Extract the (x, y) coordinate from the center of the cell holding the provided text.  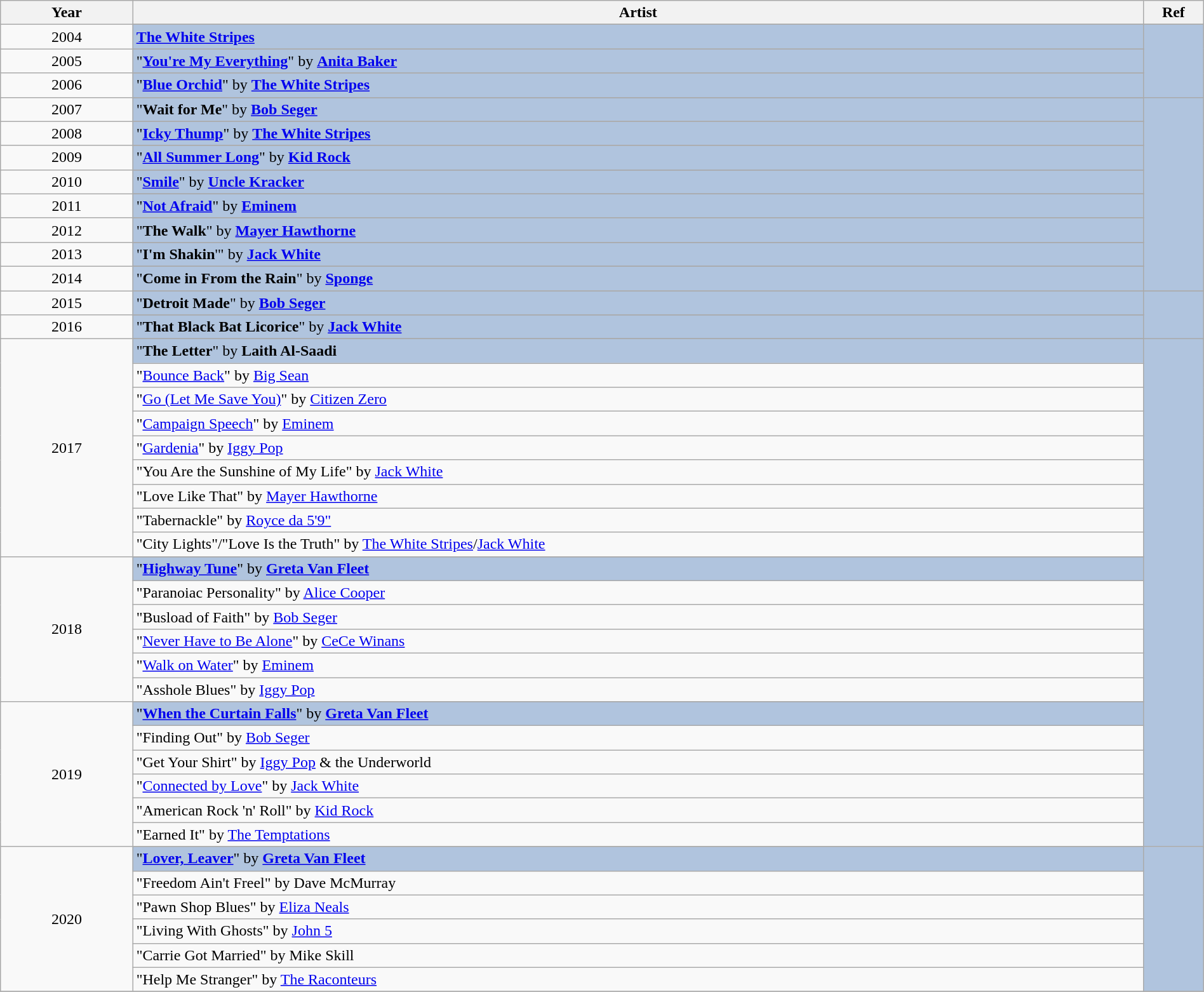
"When the Curtain Falls" by Greta Van Fleet (638, 714)
"Highway Tune" by Greta Van Fleet (638, 568)
Year (67, 13)
2004 (67, 37)
"Wait for Me" by Bob Seger (638, 109)
"Pawn Shop Blues" by Eliza Neals (638, 907)
"Paranoiac Personality" by Alice Cooper (638, 593)
"Asshole Blues" by Iggy Pop (638, 689)
"Go (Let Me Save You)" by Citizen Zero (638, 399)
"The Letter" by Laith Al-Saadi (638, 351)
2005 (67, 61)
"Not Afraid" by Eminem (638, 206)
"Never Have to Be Alone" by CeCe Winans (638, 641)
2018 (67, 629)
"Freedom Ain't Freel" by Dave McMurray (638, 883)
2007 (67, 109)
"Busload of Faith" by Bob Seger (638, 617)
"Carrie Got Married" by Mike Skill (638, 955)
2012 (67, 230)
2019 (67, 774)
"You Are the Sunshine of My Life" by Jack White (638, 472)
2006 (67, 85)
"American Rock 'n' Roll" by Kid Rock (638, 810)
Ref (1174, 13)
"Campaign Speech" by Eminem (638, 424)
"I'm Shakin'" by Jack White (638, 254)
"That Black Bat Licorice" by Jack White (638, 327)
2020 (67, 919)
"Smile" by Uncle Kracker (638, 182)
"Detroit Made" by Bob Seger (638, 303)
"Finding Out" by Bob Seger (638, 738)
2013 (67, 254)
"Love Like That" by Mayer Hawthorne (638, 496)
2016 (67, 327)
"All Summer Long" by Kid Rock (638, 158)
2011 (67, 206)
The White Stripes (638, 37)
2015 (67, 303)
"Gardenia" by Iggy Pop (638, 448)
"Walk on Water" by Eminem (638, 665)
"Bounce Back" by Big Sean (638, 375)
"Blue Orchid" by The White Stripes (638, 85)
2008 (67, 133)
"Connected by Love" by Jack White (638, 786)
"Living With Ghosts" by John 5 (638, 931)
"Lover, Leaver" by Greta Van Fleet (638, 859)
"Icky Thump" by The White Stripes (638, 133)
"Tabernackle" by Royce da 5'9" (638, 520)
Artist (638, 13)
2017 (67, 448)
"Help Me Stranger" by The Raconteurs (638, 979)
2010 (67, 182)
"City Lights"/"Love Is the Truth" by The White Stripes/Jack White (638, 544)
2009 (67, 158)
"Get Your Shirt" by Iggy Pop & the Underworld (638, 762)
2014 (67, 278)
"You're My Everything" by Anita Baker (638, 61)
"Earned It" by The Temptations (638, 834)
"Come in From the Rain" by Sponge (638, 278)
"The Walk" by Mayer Hawthorne (638, 230)
